Locate the cell with the specified text and output its [X, Y] center coordinate. 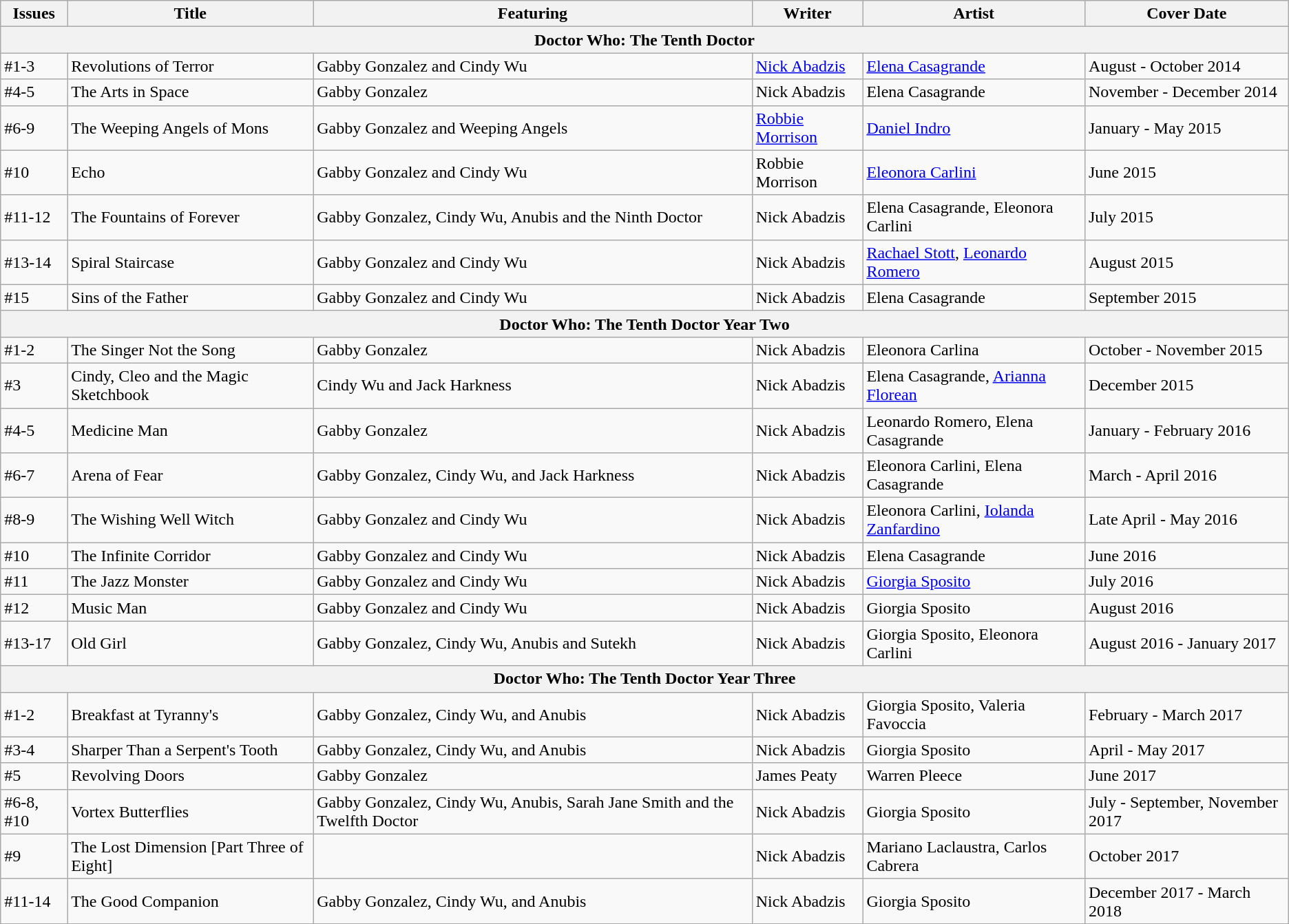
#6-7 [34, 475]
The Good Companion [190, 901]
December 2017 - March 2018 [1186, 901]
August - October 2014 [1186, 66]
Gabby Gonzalez and Weeping Angels [533, 128]
The Singer Not the Song [190, 350]
Doctor Who: The Tenth Doctor Year Two [644, 324]
Music Man [190, 608]
Cindy, Cleo and the Magic Sketchbook [190, 386]
August 2016 [1186, 608]
Elena Casagrande, Arianna Florean [974, 386]
The Lost Dimension [Part Three of Eight] [190, 857]
Gabby Gonzalez, Cindy Wu, and Jack Harkness [533, 475]
#11 [34, 582]
October - November 2015 [1186, 350]
#3-4 [34, 750]
October 2017 [1186, 857]
Spiral Staircase [190, 262]
Old Girl [190, 643]
Title [190, 14]
Rachael Stott, Leonardo Romero [974, 262]
#5 [34, 776]
Gabby Gonzalez, Cindy Wu, Anubis and the Ninth Doctor [533, 218]
December 2015 [1186, 386]
September 2015 [1186, 297]
Giorgia Sposito, Eleonora Carlini [974, 643]
Gabby Gonzalez, Cindy Wu, Anubis, Sarah Jane Smith and the Twelfth Doctor [533, 811]
Eleonora Carlini, Iolanda Zanfardino [974, 521]
#1-3 [34, 66]
Featuring [533, 14]
Eleonora Carlina [974, 350]
Medicine Man [190, 430]
Gabby Gonzalez, Cindy Wu, Anubis and Sutekh [533, 643]
#13-17 [34, 643]
July 2016 [1186, 582]
Echo [190, 172]
Doctor Who: The Tenth Doctor Year Three [644, 679]
The Jazz Monster [190, 582]
Revolving Doors [190, 776]
Writer [807, 14]
Cover Date [1186, 14]
#12 [34, 608]
November - December 2014 [1186, 92]
#15 [34, 297]
Sins of the Father [190, 297]
August 2016 - January 2017 [1186, 643]
January - May 2015 [1186, 128]
Leonardo Romero, Elena Casagrande [974, 430]
The Wishing Well Witch [190, 521]
April - May 2017 [1186, 750]
Eleonora Carlini [974, 172]
June 2017 [1186, 776]
July - September, November 2017 [1186, 811]
#8-9 [34, 521]
Late April - May 2016 [1186, 521]
Eleonora Carlini, Elena Casagrande [974, 475]
February - March 2017 [1186, 715]
Cindy Wu and Jack Harkness [533, 386]
#11-12 [34, 218]
James Peaty [807, 776]
Sharper Than a Serpent's Tooth [190, 750]
#3 [34, 386]
Breakfast at Tyranny's [190, 715]
Issues [34, 14]
The Weeping Angels of Mons [190, 128]
Warren Pleece [974, 776]
Vortex Butterflies [190, 811]
#11-14 [34, 901]
Giorgia Sposito, Valeria Favoccia [974, 715]
#13-14 [34, 262]
July 2015 [1186, 218]
March - April 2016 [1186, 475]
January - February 2016 [1186, 430]
June 2016 [1186, 556]
Doctor Who: The Tenth Doctor [644, 40]
August 2015 [1186, 262]
The Arts in Space [190, 92]
Arena of Fear [190, 475]
The Fountains of Forever [190, 218]
The Infinite Corridor [190, 556]
#6-9 [34, 128]
#9 [34, 857]
Daniel Indro [974, 128]
Elena Casagrande, Eleonora Carlini [974, 218]
#6-8, #10 [34, 811]
Artist [974, 14]
June 2015 [1186, 172]
Revolutions of Terror [190, 66]
Mariano Laclaustra, Carlos Cabrera [974, 857]
